Search for the cell housing the specified text and yield its (x, y) center coordinate. 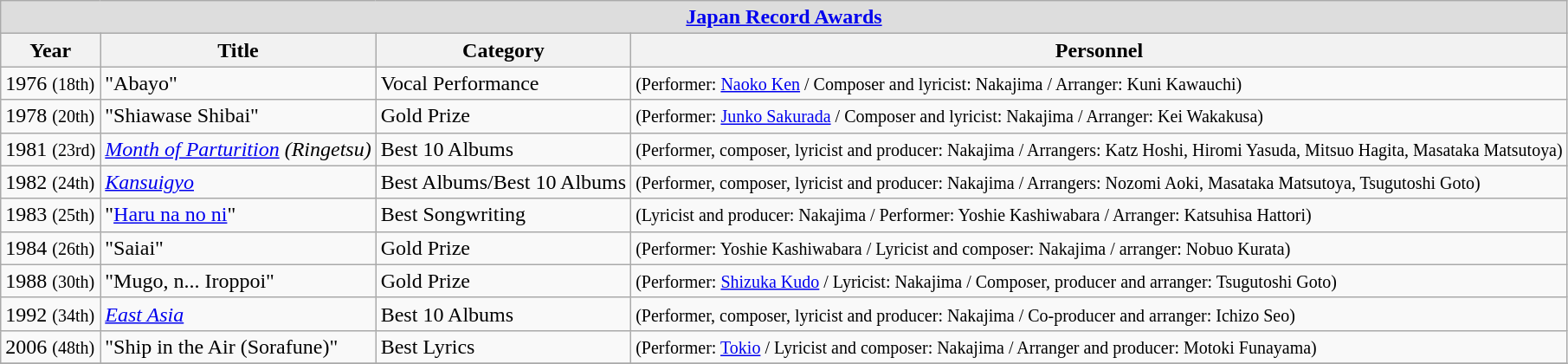
Best Albums/Best 10 Albums (503, 182)
1978 (20th) (50, 116)
(Performer: Tokio / Lyricist and composer: Nakajima / Arranger and producer: Motoki Funayama) (1100, 347)
(Performer, composer, lyricist and producer: Nakajima / Arrangers: Katz Hoshi, Hiromi Yasuda, Mitsuo Hagita, Masataka Matsutoya) (1100, 149)
"Shiawase Shibai" (238, 116)
"Abayo" (238, 83)
Category (503, 50)
Month of Parturition (Ringetsu) (238, 149)
(Performer: Yoshie Kashiwabara / Lyricist and composer: Nakajima / arranger: Nobuo Kurata) (1100, 248)
"Saiai" (238, 248)
(Performer: Shizuka Kudo / Lyricist: Nakajima / Composer, producer and arranger: Tsugutoshi Goto) (1100, 281)
1982 (24th) (50, 182)
1984 (26th) (50, 248)
1983 (25th) (50, 215)
(Performer, composer, lyricist and producer: Nakajima / Co-producer and arranger: Ichizo Seo) (1100, 314)
2006 (48th) (50, 347)
Title (238, 50)
"Haru na no ni" (238, 215)
(Lyricist and producer: Nakajima / Performer: Yoshie Kashiwabara / Arranger: Katsuhisa Hattori) (1100, 215)
(Performer: Naoko Ken / Composer and lyricist: Nakajima / Arranger: Kuni Kawauchi) (1100, 83)
Personnel (1100, 50)
1992 (34th) (50, 314)
"Mugo, n... Iroppoi" (238, 281)
"Ship in the Air (Sorafune)" (238, 347)
Best Songwriting (503, 215)
1988 (30th) (50, 281)
1981 (23rd) (50, 149)
(Performer: Junko Sakurada / Composer and lyricist: Nakajima / Arranger: Kei Wakakusa) (1100, 116)
East Asia (238, 314)
Year (50, 50)
(Performer, composer, lyricist and producer: Nakajima / Arrangers: Nozomi Aoki, Masataka Matsutoya, Tsugutoshi Goto) (1100, 182)
Kansuigyo (238, 182)
Vocal Performance (503, 83)
1976 (18th) (50, 83)
Japan Record Awards (784, 17)
Best Lyrics (503, 347)
